Detect which cell encompasses the target text, then output its [x, y] center coordinate. 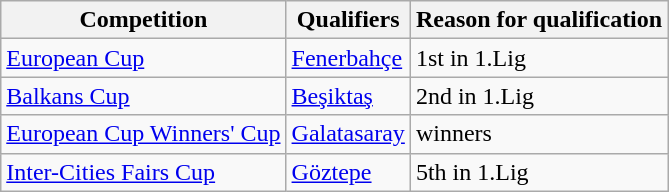
European Cup [144, 58]
Beşiktaş [348, 96]
Balkans Cup [144, 96]
1st in 1.Lig [538, 58]
Qualifiers [348, 20]
Galatasaray [348, 134]
Competition [144, 20]
winners [538, 134]
Inter-Cities Fairs Cup [144, 172]
Göztepe [348, 172]
Fenerbahçe [348, 58]
Reason for qualification [538, 20]
European Cup Winners' Cup [144, 134]
2nd in 1.Lig [538, 96]
5th in 1.Lig [538, 172]
